Detect which cell encompasses the target text, then output its (x, y) center coordinate. 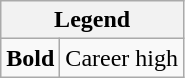
Bold (30, 58)
Career high (122, 58)
Legend (92, 20)
